Identify which cell holds the provided text, then report its [X, Y] central coordinate. 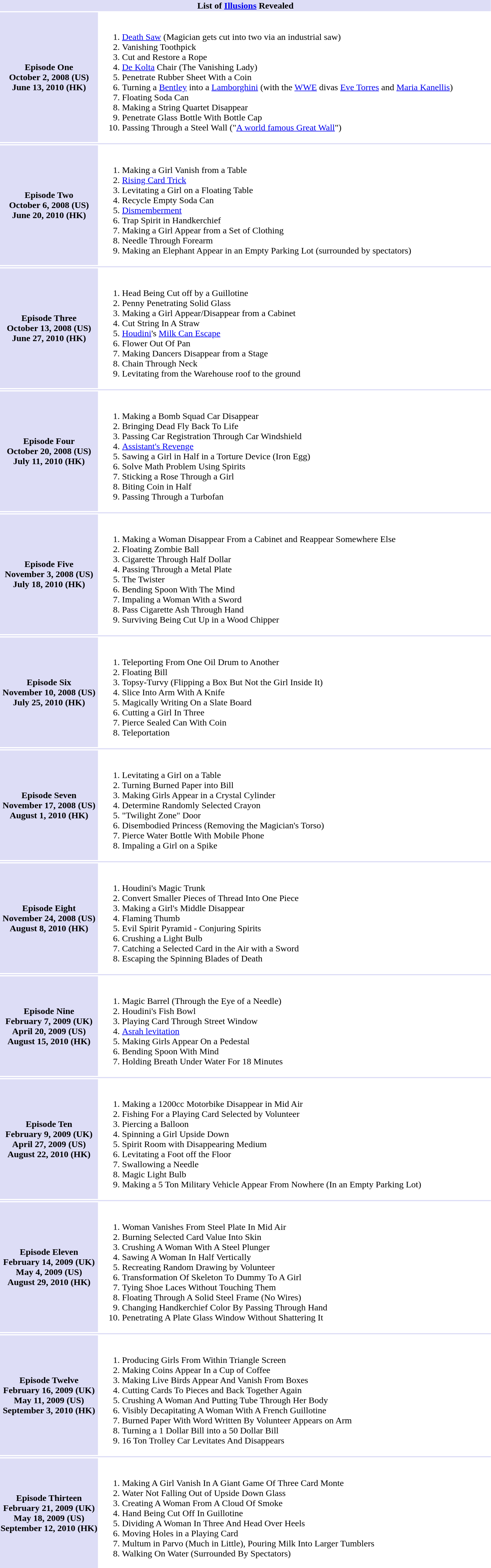
Episode TenFebruary 9, 2009 (UK)April 27, 2009 (US) August 22, 2010 (HK) [49, 1139]
Episode One October 2, 2008 (US)June 13, 2010 (HK) [49, 77]
Episode EightNovember 24, 2008 (US)August 8, 2010 (HK) [49, 918]
Episode ElevenFebruary 14, 2009 (UK)May 4, 2009 (US) August 29, 2010 (HK) [49, 1267]
Episode ThirteenFebruary 21, 2009 (UK)May 18, 2009 (US) September 12, 2010 (HK) [49, 1513]
Episode Two October 6, 2008 (US)June 20, 2010 (HK) [49, 205]
Episode NineFebruary 7, 2009 (UK)April 20, 2009 (US) August 15, 2010 (HK) [49, 1026]
Episode SixNovember 10, 2008 (US)July 25, 2010 (HK) [49, 692]
List of Illusions Revealed [245, 6]
Episode TwelveFebruary 16, 2009 (UK)May 11, 2009 (US) September 3, 2010 (HK) [49, 1395]
Episode FiveNovember 3, 2008 (US)July 18, 2010 (HK) [49, 574]
Episode FourOctober 20, 2008 (US)July 11, 2010 (HK) [49, 451]
Episode SevenNovember 17, 2008 (US)August 1, 2010 (HK) [49, 805]
Episode Three October 13, 2008 (US)June 27, 2010 (HK) [49, 328]
